Locate the cell with the specified text and output its [x, y] center coordinate. 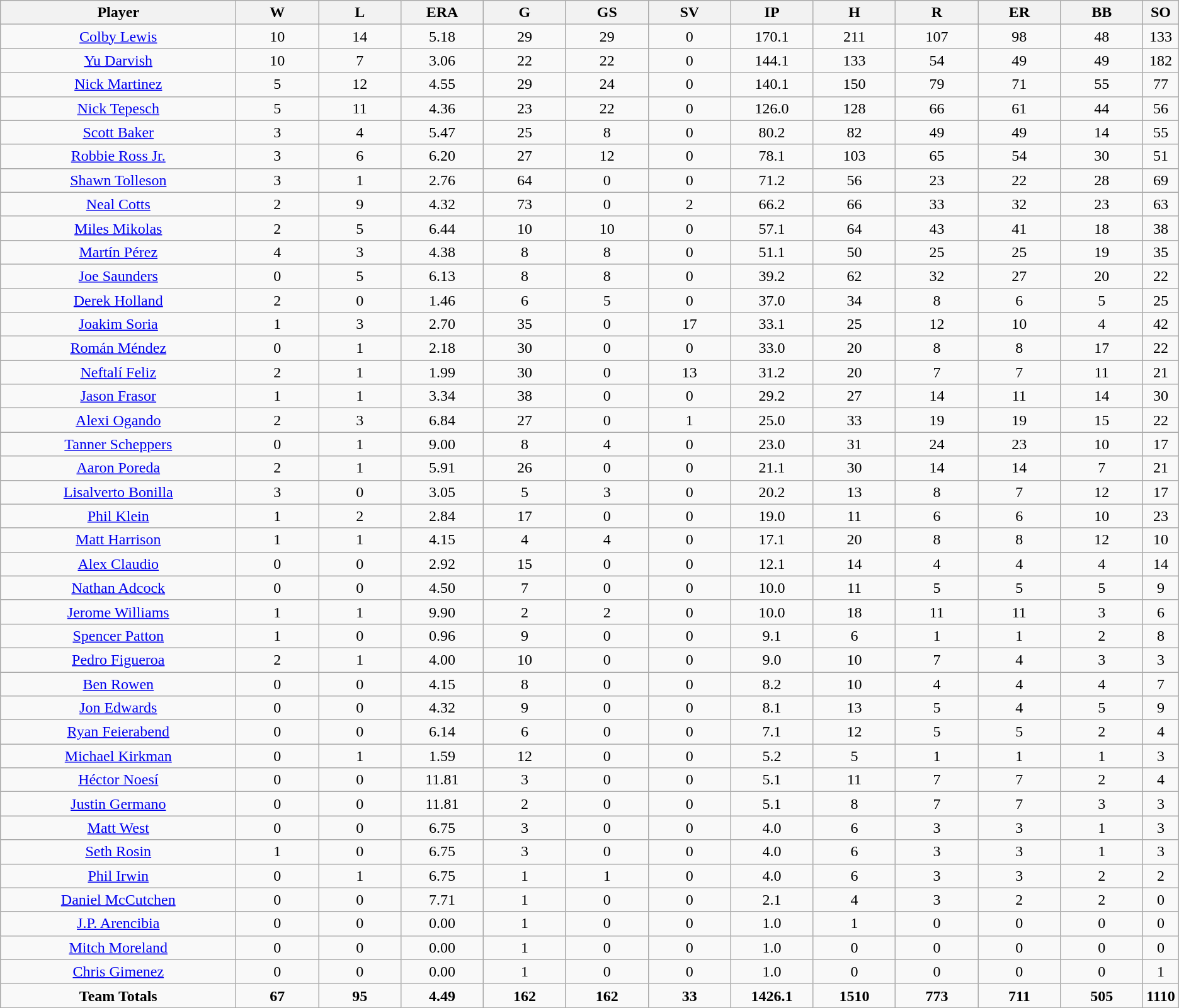
Jerome Williams [118, 612]
71 [1019, 84]
Miles Mikolas [118, 228]
29.2 [772, 396]
W [277, 13]
33.0 [772, 348]
7.1 [772, 732]
J.P. Arencibia [118, 924]
ER [1019, 13]
Alex Claudio [118, 564]
9.1 [772, 636]
79 [937, 84]
4.55 [442, 84]
182 [1161, 60]
Spencer Patton [118, 636]
Jon Edwards [118, 708]
1510 [854, 995]
Yu Darvish [118, 60]
140.1 [772, 84]
L [360, 13]
80.2 [772, 132]
51 [1161, 156]
Chris Gimenez [118, 971]
6.44 [442, 228]
103 [854, 156]
1426.1 [772, 995]
Mitch Moreland [118, 948]
98 [1019, 37]
Héctor Noesí [118, 780]
711 [1019, 995]
Pedro Figueroa [118, 660]
5.47 [442, 132]
Neftalí Feliz [118, 372]
Joe Saunders [118, 276]
Alexi Ogando [118, 420]
69 [1161, 180]
170.1 [772, 37]
Matt Harrison [118, 540]
1.99 [442, 372]
67 [277, 995]
37.0 [772, 301]
Martín Pérez [118, 252]
Robbie Ross Jr. [118, 156]
6.13 [442, 276]
2.18 [442, 348]
GS [607, 13]
34 [854, 301]
57.1 [772, 228]
Nick Martinez [118, 84]
Jason Frasor [118, 396]
Neal Cotts [118, 204]
2.76 [442, 180]
773 [937, 995]
1.46 [442, 301]
5.91 [442, 468]
4.38 [442, 252]
Derek Holland [118, 301]
Phil Irwin [118, 876]
82 [854, 132]
Justin Germano [118, 804]
95 [360, 995]
39.2 [772, 276]
50 [854, 252]
Team Totals [118, 995]
150 [854, 84]
144.1 [772, 60]
SV [689, 13]
20.2 [772, 492]
Ryan Feierabend [118, 732]
2.92 [442, 564]
Daniel McCutchen [118, 900]
6.20 [442, 156]
5.18 [442, 37]
25.0 [772, 420]
8.1 [772, 708]
505 [1102, 995]
Colby Lewis [118, 37]
Tanner Scheppers [118, 444]
23.0 [772, 444]
31.2 [772, 372]
SO [1161, 13]
Michael Kirkman [118, 756]
4.36 [442, 108]
6.84 [442, 420]
17.1 [772, 540]
G [524, 13]
Phil Klein [118, 516]
19.0 [772, 516]
12.1 [772, 564]
26 [524, 468]
2.70 [442, 324]
Nathan Adcock [118, 588]
4.00 [442, 660]
42 [1161, 324]
63 [1161, 204]
71.2 [772, 180]
61 [1019, 108]
Lisalverto Bonilla [118, 492]
41 [1019, 228]
28 [1102, 180]
Shawn Tolleson [118, 180]
4.50 [442, 588]
62 [854, 276]
3.34 [442, 396]
8.2 [772, 684]
3.05 [442, 492]
Player [118, 13]
BB [1102, 13]
1110 [1161, 995]
0.96 [442, 636]
66.2 [772, 204]
Nick Tepesch [118, 108]
31 [854, 444]
R [937, 13]
6.14 [442, 732]
73 [524, 204]
65 [937, 156]
9.0 [772, 660]
1.59 [442, 756]
5.2 [772, 756]
Scott Baker [118, 132]
211 [854, 37]
3.06 [442, 60]
33.1 [772, 324]
77 [1161, 84]
48 [1102, 37]
51.1 [772, 252]
107 [937, 37]
Seth Rosin [118, 852]
H [854, 13]
IP [772, 13]
Aaron Poreda [118, 468]
Matt West [118, 828]
44 [1102, 108]
7.71 [442, 900]
9.90 [442, 612]
2.1 [772, 900]
2.84 [442, 516]
Joakim Soria [118, 324]
9.00 [442, 444]
43 [937, 228]
126.0 [772, 108]
ERA [442, 13]
128 [854, 108]
Román Méndez [118, 348]
78.1 [772, 156]
21.1 [772, 468]
4.49 [442, 995]
Ben Rowen [118, 684]
